Provide the [x, y] coordinate of the cell's center where the given text is located.  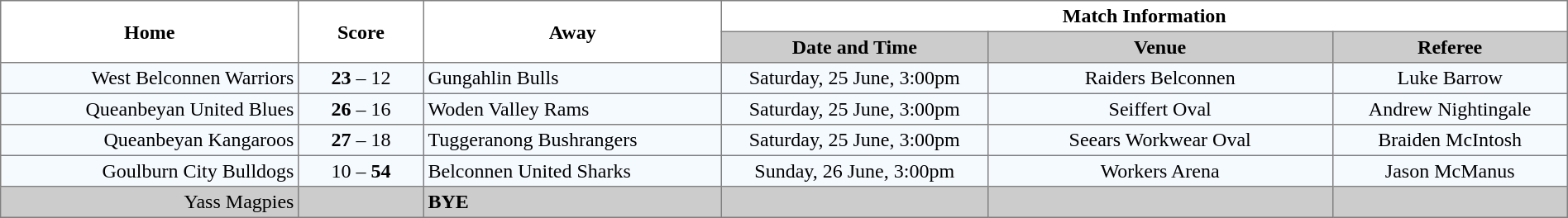
Luke Barrow [1450, 78]
Belconnen United Sharks [572, 171]
26 – 16 [361, 109]
BYE [572, 202]
Score [361, 31]
Queanbeyan Kangaroos [150, 140]
10 – 54 [361, 171]
Jason McManus [1450, 171]
Away [572, 31]
Match Information [1145, 17]
Seiffert Oval [1159, 109]
23 – 12 [361, 78]
Sunday, 26 June, 3:00pm [854, 171]
Home [150, 31]
Queanbeyan United Blues [150, 109]
Yass Magpies [150, 202]
Date and Time [854, 47]
Tuggeranong Bushrangers [572, 140]
Seears Workwear Oval [1159, 140]
Goulburn City Bulldogs [150, 171]
Braiden McIntosh [1450, 140]
Raiders Belconnen [1159, 78]
Referee [1450, 47]
Woden Valley Rams [572, 109]
Workers Arena [1159, 171]
Andrew Nightingale [1450, 109]
27 – 18 [361, 140]
West Belconnen Warriors [150, 78]
Venue [1159, 47]
Gungahlin Bulls [572, 78]
